Search for the cell housing the specified text and yield its [x, y] center coordinate. 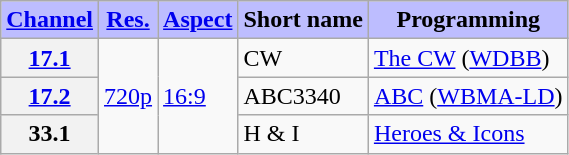
ABC3340 [303, 96]
ABC (WBMA-LD) [468, 96]
33.1 [50, 134]
The CW (WDBB) [468, 58]
Heroes & Icons [468, 134]
Aspect [198, 20]
Res. [128, 20]
17.1 [50, 58]
Programming [468, 20]
H & I [303, 134]
Channel [50, 20]
CW [303, 58]
Short name [303, 20]
16:9 [198, 96]
17.2 [50, 96]
720p [128, 96]
